Scan for the cell matching the given text and deliver its (x, y) coordinate at center. 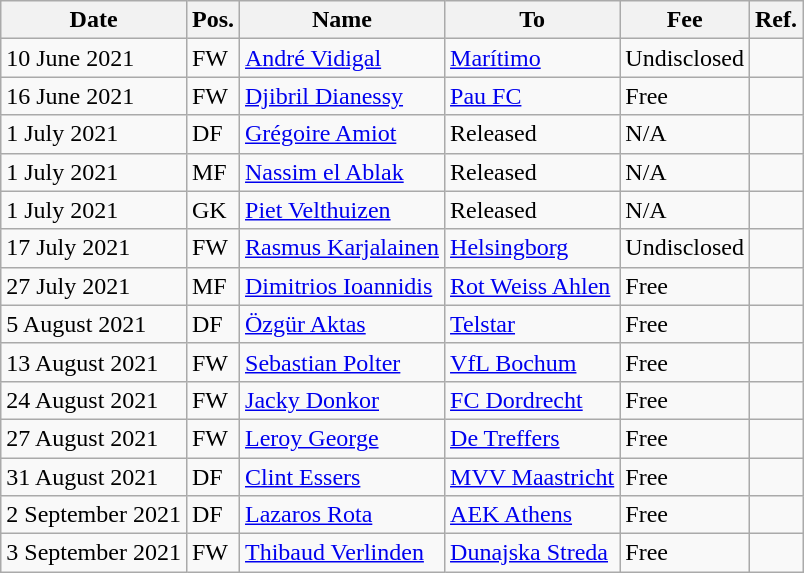
Pau FC (532, 96)
Djibril Dianessy (342, 96)
Pos. (212, 20)
Clint Essers (342, 477)
MVV Maastricht (532, 477)
André Vidigal (342, 58)
Telstar (532, 324)
Fee (685, 20)
24 August 2021 (94, 400)
Dimitrios Ioannidis (342, 286)
27 July 2021 (94, 286)
Dunajska Streda (532, 553)
Date (94, 20)
5 August 2021 (94, 324)
Rot Weiss Ahlen (532, 286)
Özgür Aktas (342, 324)
AEK Athens (532, 515)
16 June 2021 (94, 96)
Leroy George (342, 438)
VfL Bochum (532, 362)
Marítimo (532, 58)
Lazaros Rota (342, 515)
2 September 2021 (94, 515)
Jacky Donkor (342, 400)
27 August 2021 (94, 438)
Thibaud Verlinden (342, 553)
17 July 2021 (94, 248)
To (532, 20)
FC Dordrecht (532, 400)
Name (342, 20)
Grégoire Amiot (342, 134)
Ref. (776, 20)
Sebastian Polter (342, 362)
Piet Velthuizen (342, 210)
3 September 2021 (94, 553)
Helsingborg (532, 248)
Nassim el Ablak (342, 172)
GK (212, 210)
31 August 2021 (94, 477)
13 August 2021 (94, 362)
Rasmus Karjalainen (342, 248)
De Treffers (532, 438)
10 June 2021 (94, 58)
